Extract the [X, Y] coordinate from the center of the cell holding the provided text.  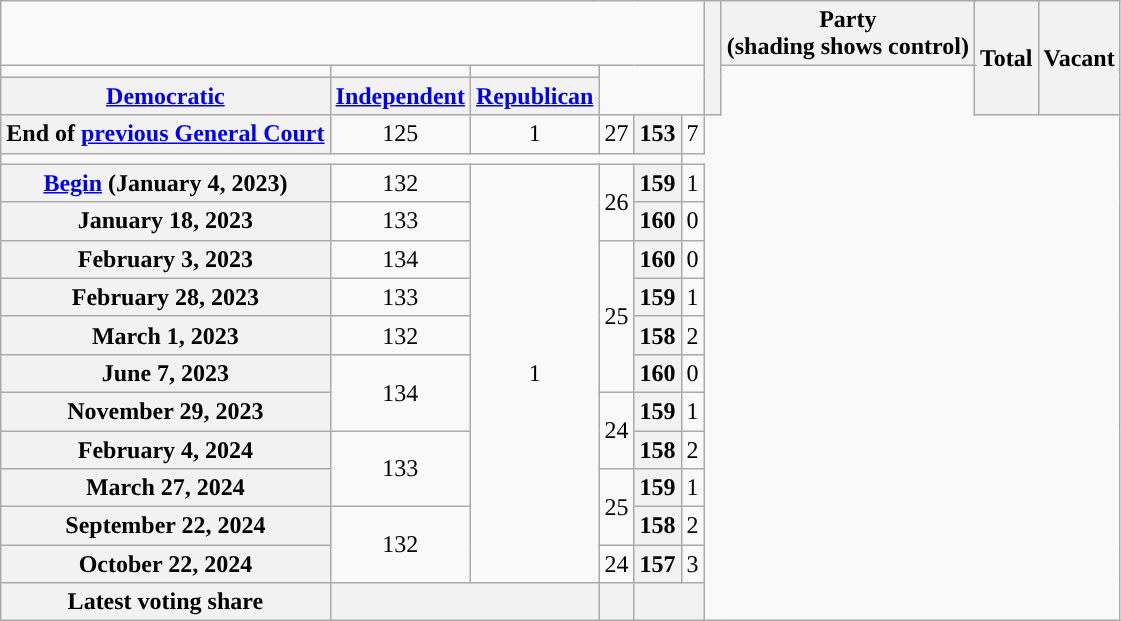
157 [658, 564]
7 [692, 134]
Independent [400, 96]
October 22, 2024 [166, 564]
Latest voting share [166, 602]
January 18, 2023 [166, 221]
Vacant [1079, 58]
125 [400, 134]
27 [616, 134]
Begin (January 4, 2023) [166, 183]
September 22, 2024 [166, 526]
26 [616, 202]
June 7, 2023 [166, 373]
End of previous General Court [166, 134]
153 [658, 134]
March 1, 2023 [166, 335]
February 3, 2023 [166, 259]
3 [692, 564]
Democratic [166, 96]
Total [1007, 58]
February 28, 2023 [166, 297]
February 4, 2024 [166, 449]
November 29, 2023 [166, 411]
March 27, 2024 [166, 488]
Republican [534, 96]
Party(shading shows control) [848, 34]
